Determine the [x, y] coordinate at the center of the cell enclosing the given text.  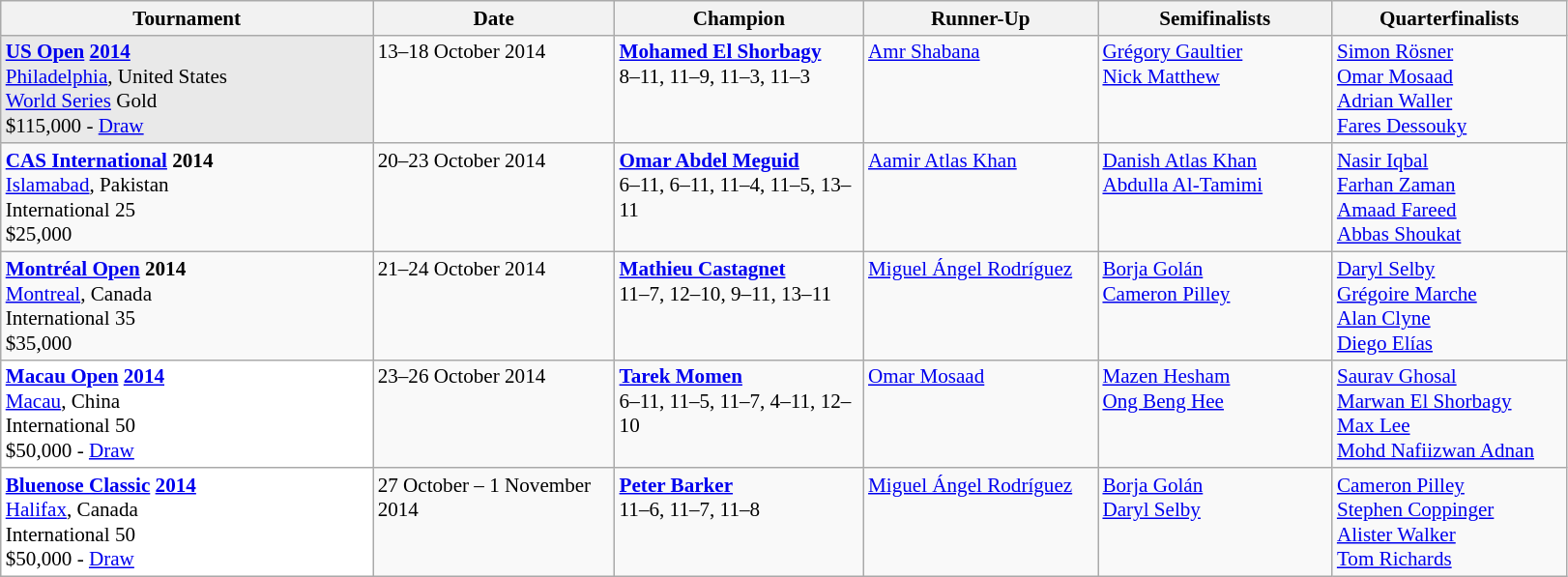
Mazen Hesham Ong Beng Hee [1215, 414]
CAS International 2014 Islamabad, PakistanInternational 25$25,000 [188, 197]
Borja Golán Cameron Pilley [1215, 305]
Mathieu Castagnet 11–7, 12–10, 9–11, 13–11 [739, 305]
Danish Atlas Khan Abdulla Al-Tamimi [1215, 197]
US Open 2014 Philadelphia, United StatesWorld Series Gold$115,000 - Draw [188, 89]
Peter Barker 11–6, 11–7, 11–8 [739, 522]
Quarterfinalists [1449, 17]
Cameron Pilley Stephen Coppinger Alister Walker Tom Richards [1449, 522]
Macau Open 2014 Macau, ChinaInternational 50$50,000 - Draw [188, 414]
21–24 October 2014 [494, 305]
23–26 October 2014 [494, 414]
Aamir Atlas Khan [980, 197]
Amr Shabana [980, 89]
Runner-Up [980, 17]
Saurav Ghosal Marwan El Shorbagy Max Lee Mohd Nafiizwan Adnan [1449, 414]
Date [494, 17]
Montréal Open 2014 Montreal, CanadaInternational 35$35,000 [188, 305]
20–23 October 2014 [494, 197]
Grégory Gaultier Nick Matthew [1215, 89]
Semifinalists [1215, 17]
Tournament [188, 17]
Omar Abdel Meguid 6–11, 6–11, 11–4, 11–5, 13–11 [739, 197]
27 October – 1 November 2014 [494, 522]
Omar Mosaad [980, 414]
Simon Rösner Omar Mosaad Adrian Waller Fares Dessouky [1449, 89]
Mohamed El Shorbagy8–11, 11–9, 11–3, 11–3 [739, 89]
13–18 October 2014 [494, 89]
Borja Golán Daryl Selby [1215, 522]
Bluenose Classic 2014 Halifax, CanadaInternational 50$50,000 - Draw [188, 522]
Daryl Selby Grégoire Marche Alan Clyne Diego Elías [1449, 305]
Tarek Momen 6–11, 11–5, 11–7, 4–11, 12–10 [739, 414]
Champion [739, 17]
Nasir Iqbal Farhan Zaman Amaad Fareed Abbas Shoukat [1449, 197]
